From the cell containing the given text, extract its center point as (X, Y) coordinate. 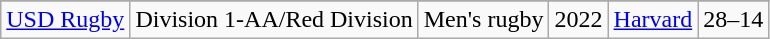
Division 1-AA/Red Division (274, 20)
2022 (578, 20)
USD Rugby (66, 20)
28–14 (734, 20)
Harvard (653, 20)
Men's rugby (484, 20)
